Detect which cell encompasses the target text, then output its (X, Y) center coordinate. 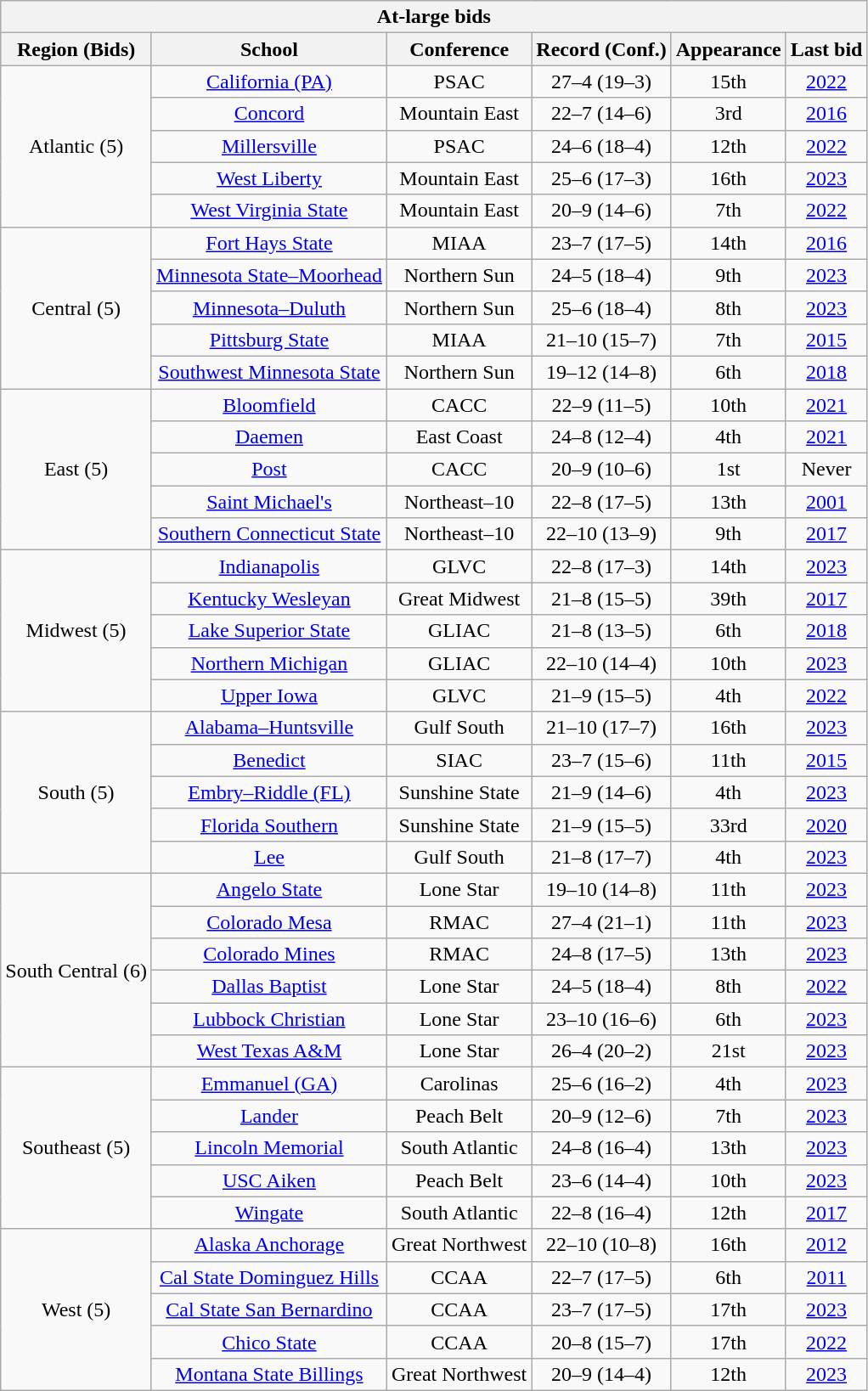
SIAC (459, 760)
22–7 (14–6) (601, 114)
26–4 (20–2) (601, 1051)
19–10 (14–8) (601, 889)
24–8 (17–5) (601, 955)
22–9 (11–5) (601, 405)
23–6 (14–4) (601, 1180)
3rd (729, 114)
Benedict (268, 760)
Conference (459, 49)
Wingate (268, 1213)
California (PA) (268, 82)
20–9 (10–6) (601, 470)
Lubbock Christian (268, 1019)
Montana State Billings (268, 1374)
Appearance (729, 49)
2020 (826, 825)
Last bid (826, 49)
21–8 (17–7) (601, 857)
2012 (826, 1245)
25–6 (17–3) (601, 178)
Florida Southern (268, 825)
25–6 (18–4) (601, 307)
Midwest (5) (76, 631)
24–6 (18–4) (601, 146)
Lander (268, 1116)
Atlantic (5) (76, 146)
1st (729, 470)
Great Midwest (459, 599)
2011 (826, 1277)
22–8 (17–3) (601, 566)
22–8 (16–4) (601, 1213)
Southeast (5) (76, 1148)
19–12 (14–8) (601, 372)
23–7 (15–6) (601, 760)
21–9 (14–6) (601, 792)
Cal State Dominguez Hills (268, 1277)
Chico State (268, 1342)
Alabama–Huntsville (268, 728)
South Central (6) (76, 970)
20–8 (15–7) (601, 1342)
West Texas A&M (268, 1051)
20–9 (14–6) (601, 211)
Upper Iowa (268, 695)
22–10 (10–8) (601, 1245)
Dallas Baptist (268, 987)
39th (729, 599)
Saint Michael's (268, 502)
Fort Hays State (268, 243)
Pittsburg State (268, 340)
Northern Michigan (268, 663)
Embry–Riddle (FL) (268, 792)
Central (5) (76, 307)
East Coast (459, 437)
24–8 (12–4) (601, 437)
Minnesota–Duluth (268, 307)
Minnesota State–Moorhead (268, 275)
22–10 (13–9) (601, 534)
27–4 (21–1) (601, 921)
Carolinas (459, 1084)
23–10 (16–6) (601, 1019)
School (268, 49)
Indianapolis (268, 566)
Lincoln Memorial (268, 1148)
Southwest Minnesota State (268, 372)
33rd (729, 825)
Angelo State (268, 889)
Never (826, 470)
27–4 (19–3) (601, 82)
24–8 (16–4) (601, 1148)
20–9 (14–4) (601, 1374)
2001 (826, 502)
22–8 (17–5) (601, 502)
Alaska Anchorage (268, 1245)
Lake Superior State (268, 631)
22–7 (17–5) (601, 1277)
West Virginia State (268, 211)
At-large bids (434, 17)
Emmanuel (GA) (268, 1084)
Record (Conf.) (601, 49)
Millersville (268, 146)
21–10 (15–7) (601, 340)
Daemen (268, 437)
22–10 (14–4) (601, 663)
West (5) (76, 1309)
Post (268, 470)
25–6 (16–2) (601, 1084)
Concord (268, 114)
21st (729, 1051)
15th (729, 82)
USC Aiken (268, 1180)
East (5) (76, 470)
21–8 (15–5) (601, 599)
21–10 (17–7) (601, 728)
Cal State San Bernardino (268, 1309)
Region (Bids) (76, 49)
West Liberty (268, 178)
South (5) (76, 792)
Colorado Mesa (268, 921)
Colorado Mines (268, 955)
Kentucky Wesleyan (268, 599)
Lee (268, 857)
Bloomfield (268, 405)
20–9 (12–6) (601, 1116)
21–8 (13–5) (601, 631)
Southern Connecticut State (268, 534)
